From the cell containing the given text, extract its center point as (X, Y) coordinate. 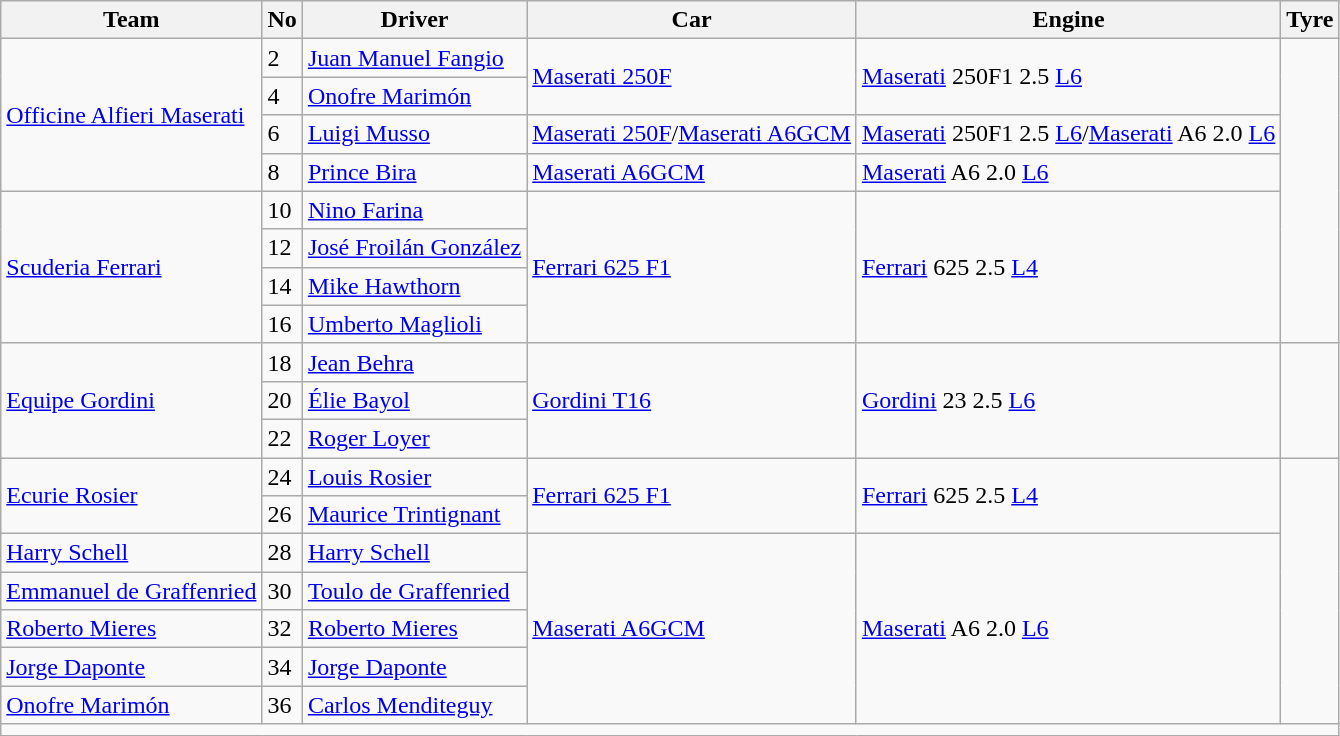
No (282, 20)
Mike Hawthorn (414, 286)
Toulo de Graffenried (414, 591)
12 (282, 248)
16 (282, 324)
36 (282, 705)
10 (282, 210)
Engine (1068, 20)
Scuderia Ferrari (132, 267)
24 (282, 477)
8 (282, 172)
14 (282, 286)
28 (282, 553)
Team (132, 20)
Car (692, 20)
Élie Bayol (414, 400)
Emmanuel de Graffenried (132, 591)
Nino Farina (414, 210)
18 (282, 362)
22 (282, 438)
Gordini T16 (692, 400)
Louis Rosier (414, 477)
34 (282, 667)
Carlos Menditeguy (414, 705)
José Froilán González (414, 248)
Maurice Trintignant (414, 515)
Luigi Musso (414, 134)
Driver (414, 20)
Maserati 250F (692, 77)
Prince Bira (414, 172)
Jean Behra (414, 362)
4 (282, 96)
Maserati 250F1 2.5 L6 (1068, 77)
Umberto Maglioli (414, 324)
Ecurie Rosier (132, 496)
Roger Loyer (414, 438)
Maserati 250F1 2.5 L6/Maserati A6 2.0 L6 (1068, 134)
2 (282, 58)
Juan Manuel Fangio (414, 58)
Tyre (1310, 20)
Gordini 23 2.5 L6 (1068, 400)
Officine Alfieri Maserati (132, 115)
6 (282, 134)
32 (282, 629)
Maserati 250F/Maserati A6GCM (692, 134)
30 (282, 591)
20 (282, 400)
26 (282, 515)
Equipe Gordini (132, 400)
